Identify which cell holds the provided text, then report its (X, Y) central coordinate. 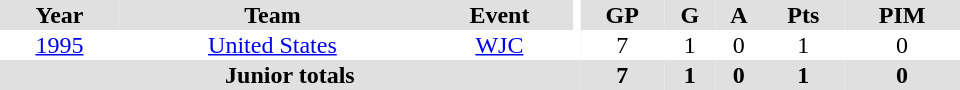
Junior totals (290, 75)
A (738, 15)
Year (60, 15)
United States (272, 45)
Team (272, 15)
1995 (60, 45)
WJC (500, 45)
Event (500, 15)
PIM (902, 15)
G (690, 15)
Pts (804, 15)
GP (622, 15)
